Locate the cell with the specified text and output its (x, y) center coordinate. 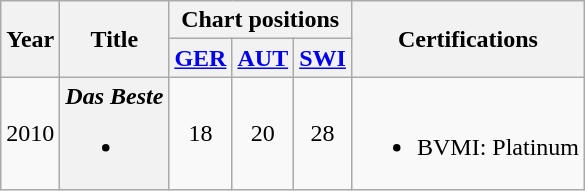
Chart positions (260, 20)
18 (200, 134)
Title (114, 39)
2010 (30, 134)
GER (200, 58)
AUT (263, 58)
Das Beste (114, 134)
28 (323, 134)
Certifications (468, 39)
Year (30, 39)
BVMI: Platinum (468, 134)
SWI (323, 58)
20 (263, 134)
